Locate the cell with the specified text and output its (X, Y) center coordinate. 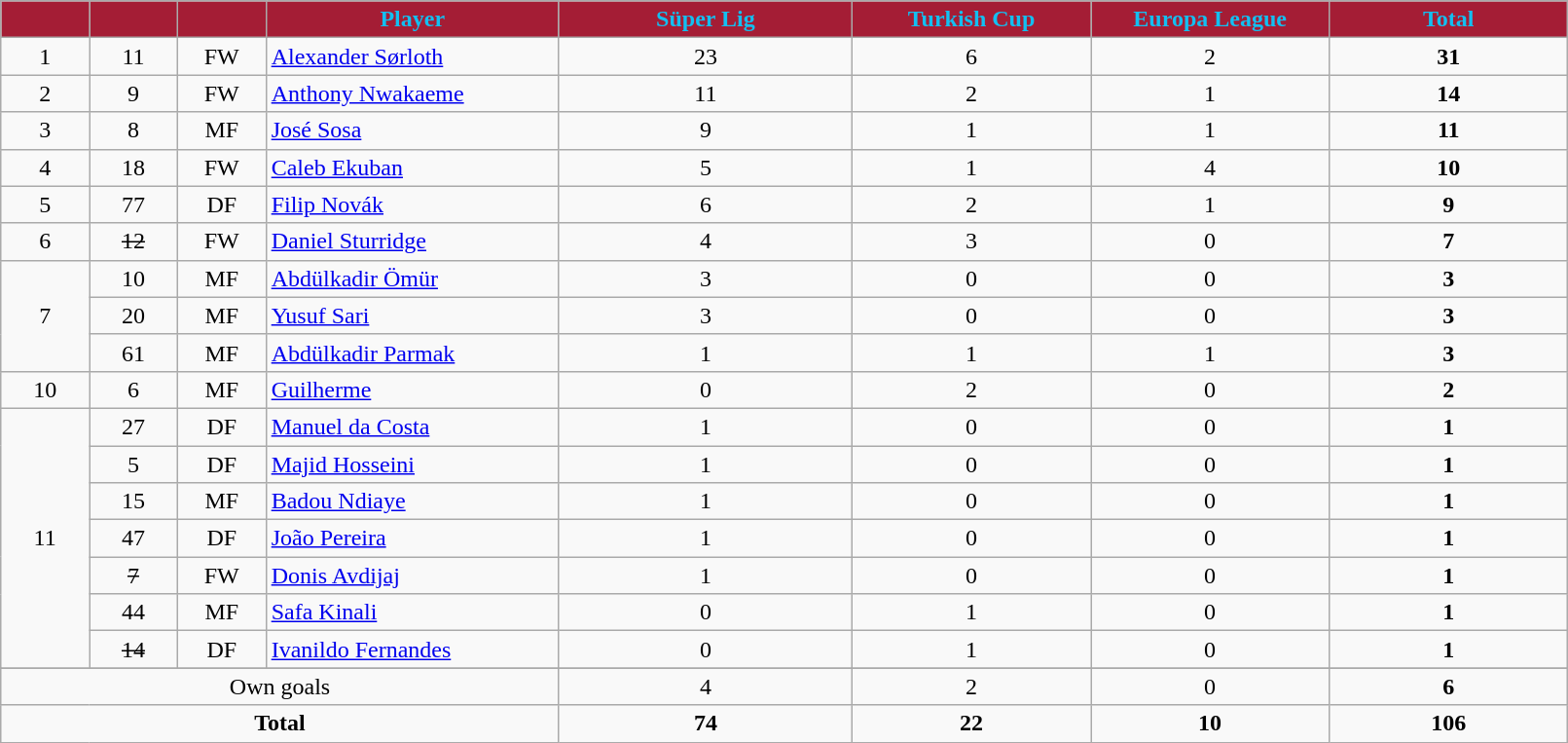
27 (134, 427)
22 (971, 724)
Safa Kinali (413, 613)
44 (134, 613)
Player (413, 19)
Abdülkadir Parmak (413, 353)
31 (1448, 56)
Turkish Cup (971, 19)
77 (134, 204)
José Sosa (413, 130)
Guilherme (413, 390)
12 (134, 241)
Donis Avdijaj (413, 576)
15 (134, 502)
Süper Lig (705, 19)
Alexander Sørloth (413, 56)
Anthony Nwakaeme (413, 93)
Majid Hosseini (413, 464)
106 (1448, 724)
Caleb Ekuban (413, 167)
Daniel Sturridge (413, 241)
74 (705, 724)
Manuel da Costa (413, 427)
23 (705, 56)
Europa League (1211, 19)
20 (134, 316)
47 (134, 539)
Own goals (280, 687)
8 (134, 130)
Badou Ndiaye (413, 502)
João Pereira (413, 539)
61 (134, 353)
Abdülkadir Ömür (413, 279)
Ivanildo Fernandes (413, 650)
18 (134, 167)
Yusuf Sari (413, 316)
Filip Novák (413, 204)
